Search for the cell housing the specified text and yield its [x, y] center coordinate. 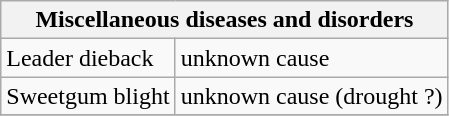
Miscellaneous diseases and disorders [224, 20]
Sweetgum blight [88, 96]
unknown cause [312, 58]
unknown cause (drought ?) [312, 96]
Leader dieback [88, 58]
